Locate the cell with the specified text and output its [x, y] center coordinate. 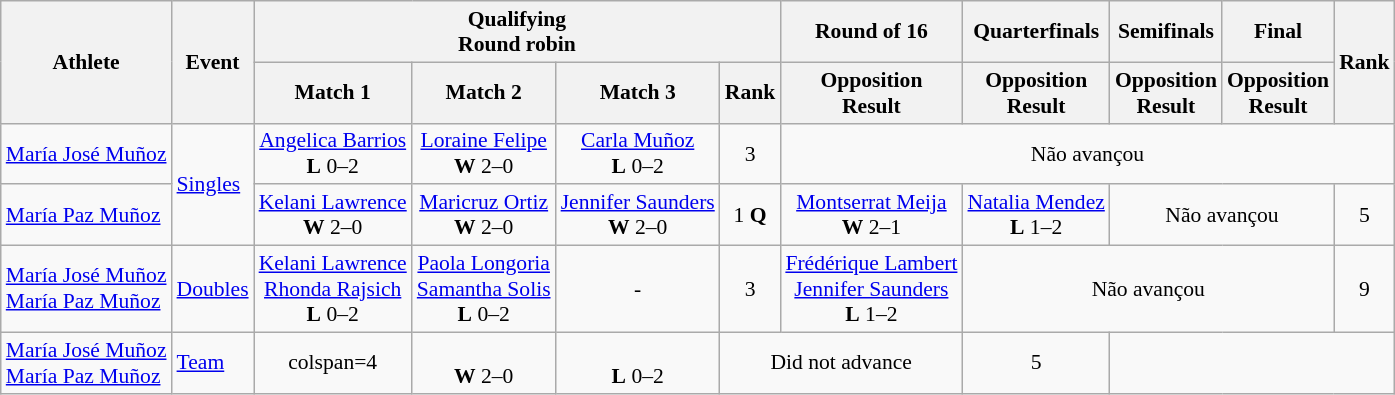
Final [1278, 32]
Did not advance [842, 362]
9 [1364, 290]
Doubles [213, 290]
Quarterfinals [1036, 32]
Angelica BarriosL 0–2 [333, 154]
Event [213, 62]
Singles [213, 184]
Match 3 [638, 92]
L 0–2 [638, 362]
Natalia MendezL 1–2 [1036, 216]
colspan=4 [333, 362]
Match 2 [484, 92]
- [638, 290]
Maricruz OrtizW 2–0 [484, 216]
Semifinals [1166, 32]
Loraine FelipeW 2–0 [484, 154]
Frédérique LambertJennifer SaundersL 1–2 [871, 290]
Match 1 [333, 92]
Kelani LawrenceW 2–0 [333, 216]
QualifyingRound robin [518, 32]
Kelani LawrenceRhonda RajsichL 0–2 [333, 290]
Paola LongoriaSamantha SolisL 0–2 [484, 290]
1 Q [750, 216]
Montserrat MeijaW 2–1 [871, 216]
Round of 16 [871, 32]
Carla MuñozL 0–2 [638, 154]
Team [213, 362]
María José Muñoz [86, 154]
Athlete [86, 62]
María Paz Muñoz [86, 216]
Jennifer SaundersW 2–0 [638, 216]
W 2–0 [484, 362]
